Search for the cell housing the specified text and yield its [x, y] center coordinate. 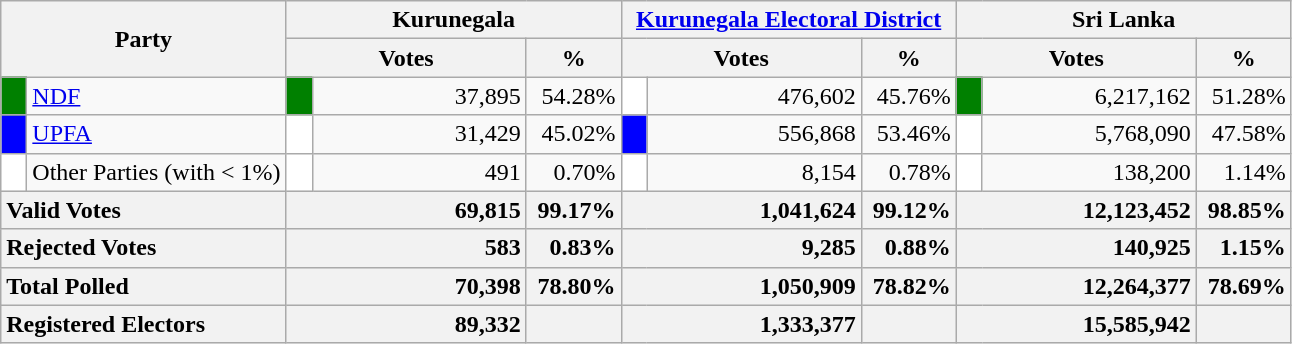
31,429 [419, 134]
53.46% [908, 134]
98.85% [1244, 210]
138,200 [1089, 172]
1,333,377 [741, 324]
45.02% [574, 134]
Rejected Votes [144, 248]
47.58% [1244, 134]
1.14% [1244, 172]
583 [406, 248]
Kurunegala [454, 20]
Sri Lanka [1124, 20]
12,123,452 [1076, 210]
37,895 [419, 96]
Valid Votes [144, 210]
0.83% [574, 248]
Total Polled [144, 286]
12,264,377 [1076, 286]
0.70% [574, 172]
0.78% [908, 172]
140,925 [1076, 248]
54.28% [574, 96]
Other Parties (with < 1%) [156, 172]
70,398 [406, 286]
9,285 [741, 248]
89,332 [406, 324]
1,050,909 [741, 286]
1.15% [1244, 248]
Registered Electors [144, 324]
15,585,942 [1076, 324]
1,041,624 [741, 210]
476,602 [754, 96]
51.28% [1244, 96]
Kurunegala Electoral District [788, 20]
556,868 [754, 134]
78.80% [574, 286]
NDF [156, 96]
69,815 [406, 210]
45.76% [908, 96]
0.88% [908, 248]
6,217,162 [1089, 96]
5,768,090 [1089, 134]
99.12% [908, 210]
8,154 [754, 172]
Party [144, 39]
78.82% [908, 286]
78.69% [1244, 286]
UPFA [156, 134]
491 [419, 172]
99.17% [574, 210]
